Return (x, y) of the center of cell containing provided text 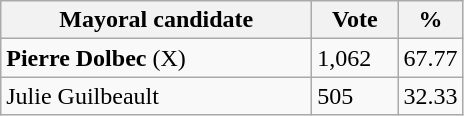
Vote (355, 20)
Mayoral candidate (156, 20)
Pierre Dolbec (X) (156, 58)
67.77 (430, 58)
505 (355, 96)
Julie Guilbeault (156, 96)
1,062 (355, 58)
% (430, 20)
32.33 (430, 96)
